Return (x, y) of the center of cell containing provided text 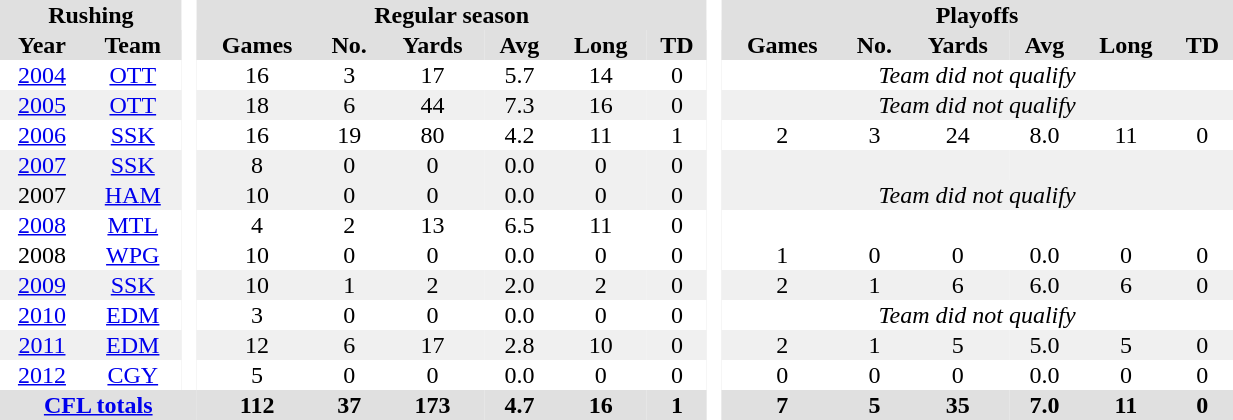
2012 (42, 375)
WPG (133, 255)
Rushing (91, 15)
7 (782, 405)
173 (433, 405)
CFL totals (98, 405)
80 (433, 135)
Year (42, 45)
2005 (42, 105)
5.7 (519, 75)
Team (133, 45)
44 (433, 105)
12 (256, 345)
19 (350, 135)
8 (256, 165)
112 (256, 405)
4.2 (519, 135)
14 (600, 75)
2.0 (519, 285)
18 (256, 105)
7.0 (1045, 405)
5.0 (1045, 345)
4 (256, 225)
2006 (42, 135)
13 (433, 225)
7.3 (519, 105)
2004 (42, 75)
6.5 (519, 225)
2010 (42, 315)
6.0 (1045, 285)
2.8 (519, 345)
MTL (133, 225)
2009 (42, 285)
CGY (133, 375)
37 (350, 405)
35 (958, 405)
4.7 (519, 405)
2011 (42, 345)
8.0 (1045, 135)
Regular season (451, 15)
24 (958, 135)
HAM (133, 195)
Playoffs (978, 15)
